Find where the given text appears and provide that cell's center as (x, y) coordinate. 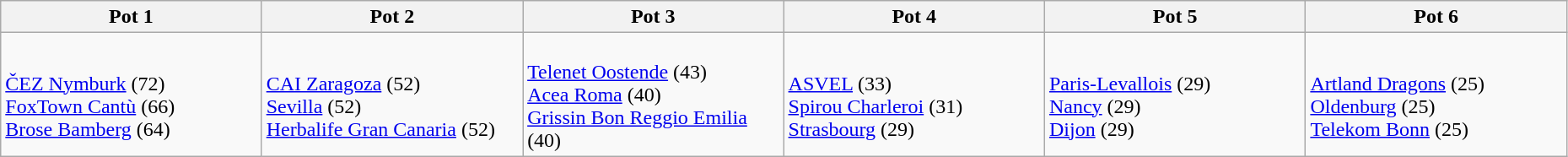
Telenet Oostende (43) Acea Roma (40) Grissin Bon Reggio Emilia (40) (653, 95)
CAI Zaragoza (52) Sevilla (52) Herbalife Gran Canaria (52) (391, 95)
Pot 3 (653, 17)
Pot 1 (132, 17)
Pot 4 (914, 17)
Artland Dragons (25) Oldenburg (25) Telekom Bonn (25) (1436, 95)
ČEZ Nymburk (72) FoxTown Cantù (66) Brose Bamberg (64) (132, 95)
Pot 6 (1436, 17)
Pot 2 (391, 17)
Pot 5 (1174, 17)
ASVEL (33) Spirou Charleroi (31) Strasbourg (29) (914, 95)
Paris-Levallois (29) Nancy (29) Dijon (29) (1174, 95)
